Detect which cell encompasses the target text, then output its (x, y) center coordinate. 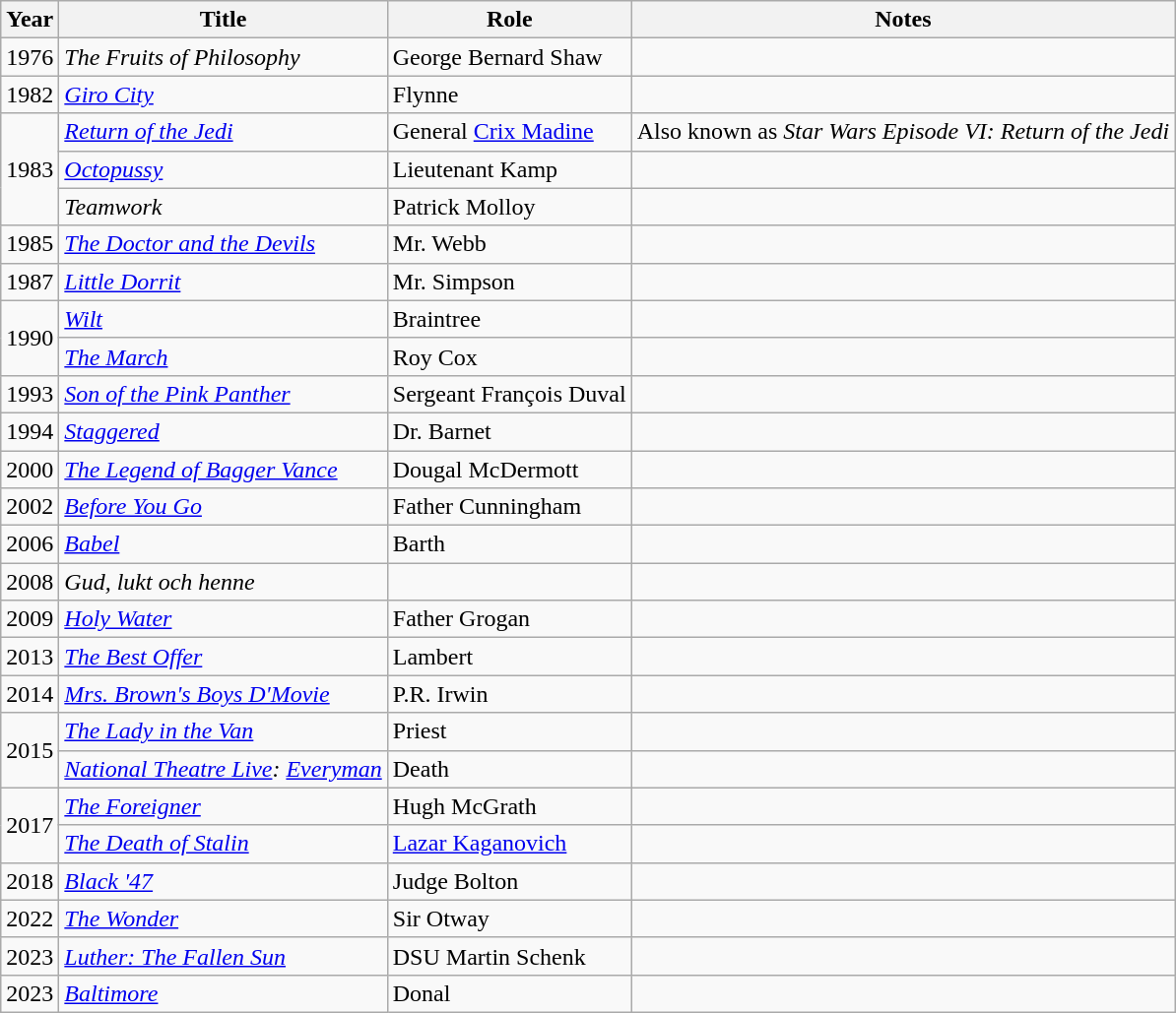
The Fruits of Philosophy (223, 57)
Giro City (223, 95)
Notes (902, 20)
Lieutenant Kamp (509, 169)
Black '47 (223, 881)
Lazar Kaganovich (509, 844)
1987 (30, 282)
Sir Otway (509, 918)
Roy Cox (509, 356)
2017 (30, 825)
1983 (30, 169)
Father Grogan (509, 619)
Baltimore (223, 993)
Hugh McGrath (509, 806)
Also known as Star Wars Episode VI: Return of the Jedi (902, 132)
Dougal McDermott (509, 470)
Patrick Molloy (509, 207)
Mr. Webb (509, 244)
Donal (509, 993)
Priest (509, 731)
P.R. Irwin (509, 694)
Holy Water (223, 619)
DSU Martin Schenk (509, 956)
Wilt (223, 319)
1976 (30, 57)
Teamwork (223, 207)
2000 (30, 470)
General Crix Madine (509, 132)
1985 (30, 244)
The Wonder (223, 918)
Before You Go (223, 507)
Gud, lukt och henne (223, 582)
Flynne (509, 95)
George Bernard Shaw (509, 57)
The March (223, 356)
2009 (30, 619)
2014 (30, 694)
Son of the Pink Panther (223, 394)
Role (509, 20)
2013 (30, 657)
Mrs. Brown's Boys D'Movie (223, 694)
1990 (30, 338)
Dr. Barnet (509, 431)
2002 (30, 507)
Title (223, 20)
The Legend of Bagger Vance (223, 470)
The Doctor and the Devils (223, 244)
The Death of Stalin (223, 844)
Mr. Simpson (509, 282)
Luther: The Fallen Sun (223, 956)
Barth (509, 544)
1982 (30, 95)
Little Dorrit (223, 282)
1994 (30, 431)
Year (30, 20)
2008 (30, 582)
Return of the Jedi (223, 132)
2015 (30, 750)
2018 (30, 881)
Staggered (223, 431)
The Foreigner (223, 806)
The Best Offer (223, 657)
2006 (30, 544)
Sergeant François Duval (509, 394)
Father Cunningham (509, 507)
Babel (223, 544)
National Theatre Live: Everyman (223, 769)
Octopussy (223, 169)
The Lady in the Van (223, 731)
Judge Bolton (509, 881)
2022 (30, 918)
Death (509, 769)
Lambert (509, 657)
1993 (30, 394)
Braintree (509, 319)
